From the cell containing the given text, extract its center point as [x, y] coordinate. 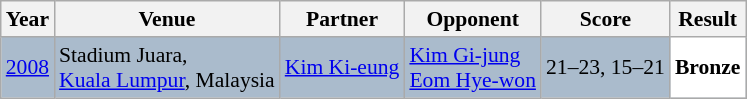
Venue [167, 19]
Partner [342, 19]
Year [28, 19]
21–23, 15–21 [606, 68]
Kim Ki-eung [342, 68]
Bronze [708, 68]
Result [708, 19]
Kim Gi-jung Eom Hye-won [472, 68]
2008 [28, 68]
Score [606, 19]
Opponent [472, 19]
Stadium Juara,Kuala Lumpur, Malaysia [167, 68]
